Detect which cell encompasses the target text, then output its [x, y] center coordinate. 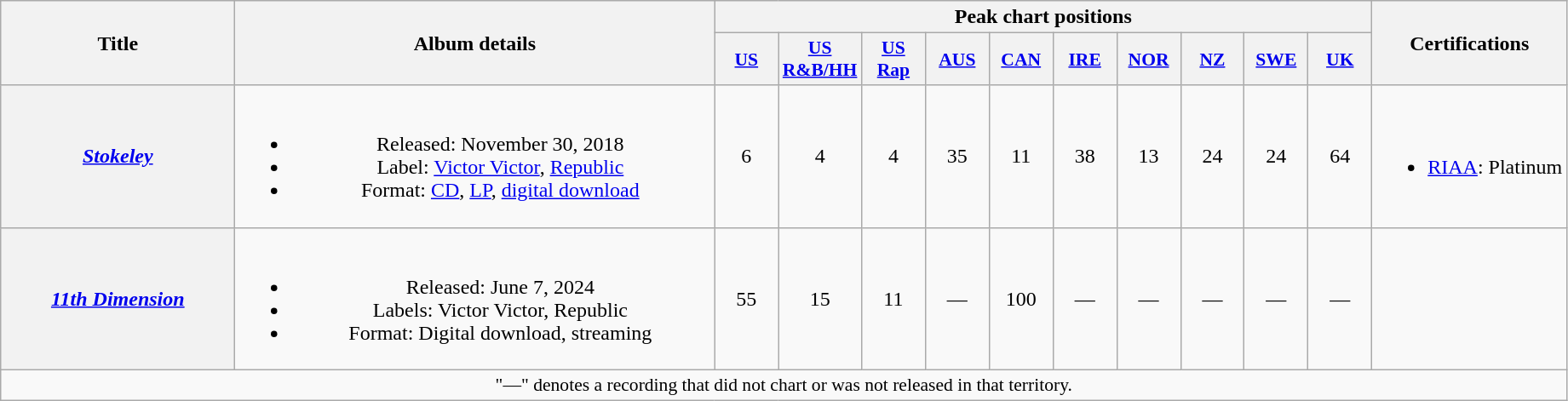
Album details [475, 43]
RIAA: Platinum [1470, 157]
35 [957, 157]
Peak chart positions [1043, 17]
UK [1341, 60]
CAN [1020, 60]
USRap [893, 60]
US [746, 60]
38 [1085, 157]
13 [1148, 157]
Title [118, 43]
USR&B/HH [820, 60]
AUS [957, 60]
Released: November 30, 2018Label: Victor Victor, RepublicFormat: CD, LP, digital download [475, 157]
64 [1341, 157]
SWE [1276, 60]
11th Dimension [118, 298]
Certifications [1470, 43]
100 [1020, 298]
Released: June 7, 2024Labels: Victor Victor, RepublicFormat: Digital download, streaming [475, 298]
Stokeley [118, 157]
"—" denotes a recording that did not chart or was not released in that territory. [784, 385]
NOR [1148, 60]
55 [746, 298]
15 [820, 298]
6 [746, 157]
IRE [1085, 60]
NZ [1213, 60]
